Capture the cell that displays the provided text and extract its [X, Y] central coordinate. 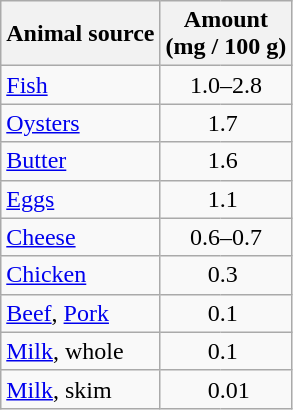
Eggs [80, 199]
Fish [80, 85]
Oysters [80, 123]
.7 [256, 123]
1.0–2.8 [226, 85]
Animal source [80, 34]
Chicken [80, 275]
Milk, whole [80, 351]
.6 [256, 161]
Milk, skim [80, 389]
Amount (mg / 100 g) [226, 34]
Beef, Pork [80, 313]
Butter [80, 161]
Cheese [80, 237]
.01 [256, 389]
0.6–0.7 [226, 237]
.3 [256, 275]
